Locate the cell with the specified text and output its [x, y] center coordinate. 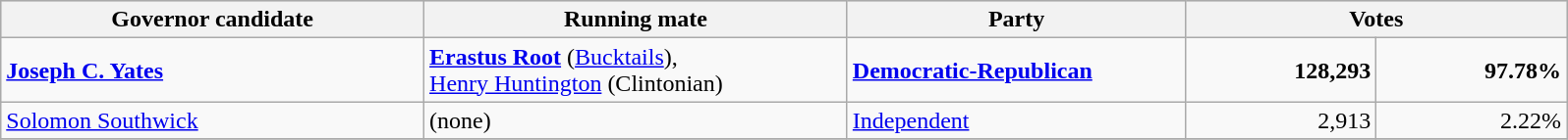
Party [1016, 20]
(none) [637, 120]
128,293 [1281, 70]
Democratic-Republican [1016, 70]
Independent [1016, 120]
Running mate [637, 20]
Erastus Root (Bucktails), Henry Huntington (Clintonian) [637, 70]
97.78% [1472, 70]
Joseph C. Yates [212, 70]
Solomon Southwick [212, 120]
2.22% [1472, 120]
2,913 [1281, 120]
Governor candidate [212, 20]
Votes [1376, 20]
